Output the (X, Y) coordinate of the center of the cell containing the given text.  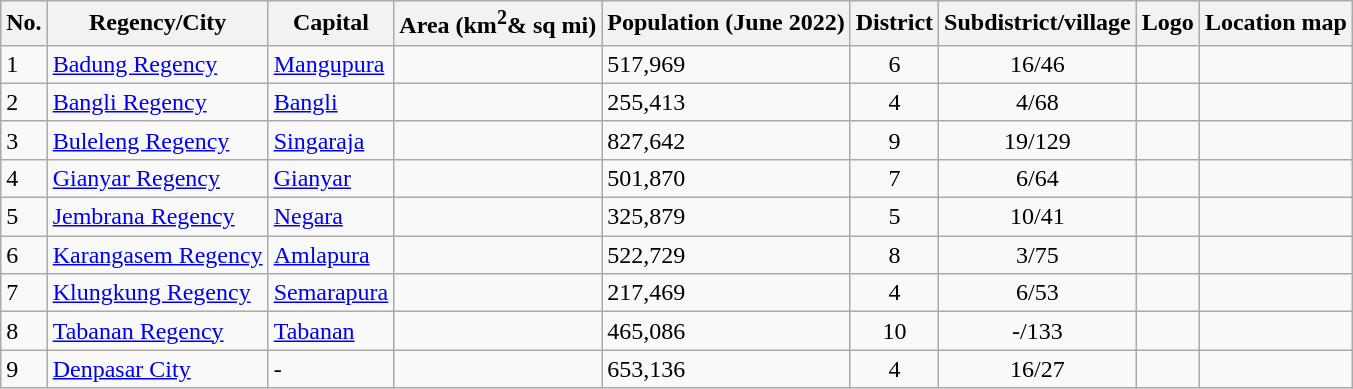
19/129 (1038, 140)
Bangli (331, 102)
Tabanan Regency (158, 331)
827,642 (726, 140)
465,086 (726, 331)
Jembrana Regency (158, 217)
Badung Regency (158, 64)
Semarapura (331, 293)
Amlapura (331, 255)
16/46 (1038, 64)
501,870 (726, 178)
-/133 (1038, 331)
Negara (331, 217)
16/27 (1038, 369)
Tabanan (331, 331)
517,969 (726, 64)
Capital (331, 24)
3/75 (1038, 255)
Klungkung Regency (158, 293)
Gianyar Regency (158, 178)
Karangasem Regency (158, 255)
Singaraja (331, 140)
6/64 (1038, 178)
Mangupura (331, 64)
10/41 (1038, 217)
Bangli Regency (158, 102)
Buleleng Regency (158, 140)
255,413 (726, 102)
3 (24, 140)
653,136 (726, 369)
Location map (1276, 24)
10 (894, 331)
325,879 (726, 217)
1 (24, 64)
4/68 (1038, 102)
- (331, 369)
Denpasar City (158, 369)
Subdistrict/village (1038, 24)
Area (km2& sq mi) (498, 24)
Gianyar (331, 178)
217,469 (726, 293)
522,729 (726, 255)
2 (24, 102)
Regency/City (158, 24)
Population (June 2022) (726, 24)
District (894, 24)
No. (24, 24)
Logo (1168, 24)
6/53 (1038, 293)
